Determine the (X, Y) coordinate at the center of the cell enclosing the given text.  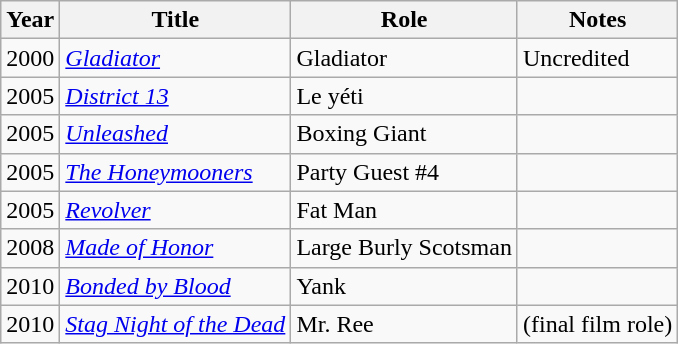
Yank (404, 286)
Year (30, 20)
(final film role) (597, 324)
Party Guest #4 (404, 172)
2000 (30, 58)
Unleashed (176, 134)
Fat Man (404, 210)
Notes (597, 20)
Role (404, 20)
Uncredited (597, 58)
District 13 (176, 96)
Le yéti (404, 96)
Bonded by Blood (176, 286)
Mr. Ree (404, 324)
Made of Honor (176, 248)
2008 (30, 248)
Boxing Giant (404, 134)
Title (176, 20)
The Honeymooners (176, 172)
Stag Night of the Dead (176, 324)
Large Burly Scotsman (404, 248)
Revolver (176, 210)
